Detect which cell encompasses the target text, then output its [x, y] center coordinate. 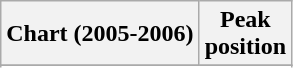
Chart (2005-2006) [100, 34]
Peak position [245, 34]
